Identify which cell holds the provided text, then report its [x, y] central coordinate. 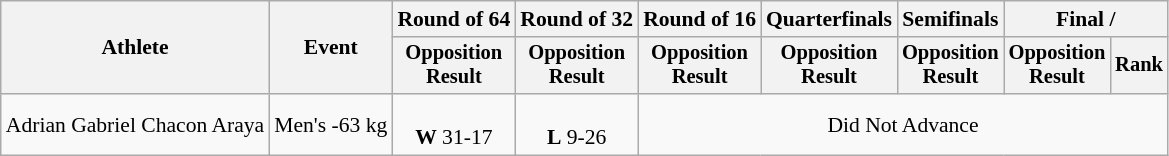
Rank [1139, 66]
W 31-17 [454, 124]
Did Not Advance [903, 124]
Quarterfinals [829, 19]
Athlete [135, 48]
Adrian Gabriel Chacon Araya [135, 124]
L 9-26 [576, 124]
Men's -63 kg [330, 124]
Event [330, 48]
Final / [1086, 19]
Round of 16 [700, 19]
Round of 64 [454, 19]
Round of 32 [576, 19]
Semifinals [950, 19]
